Find where the given text appears and provide that cell's center as [X, Y] coordinate. 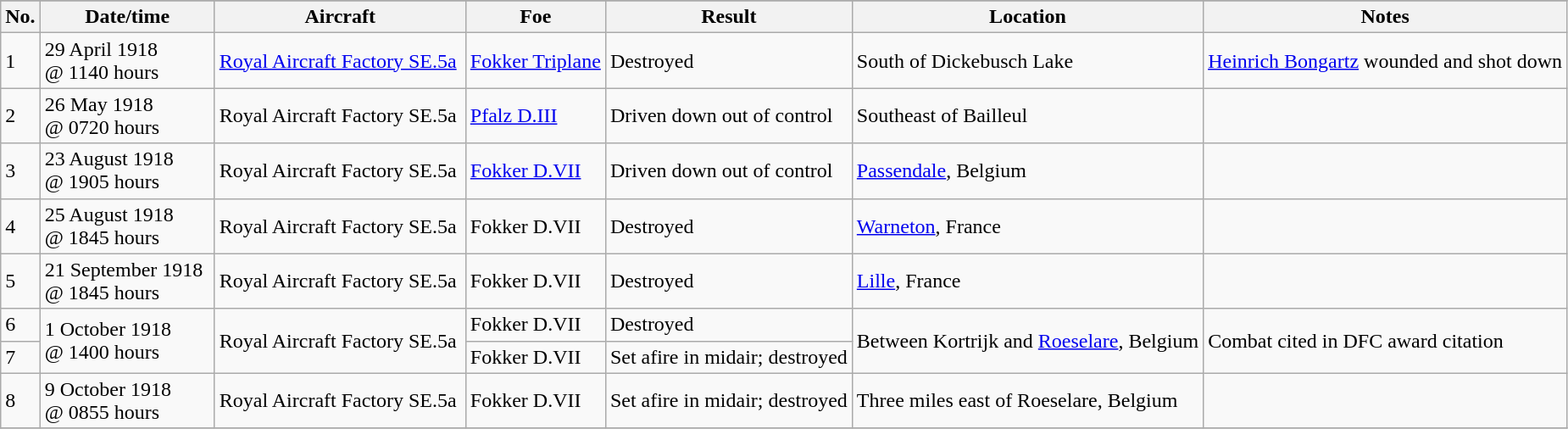
Date/time [127, 17]
Foe [536, 17]
4 [20, 226]
1 [20, 61]
29 April 1918@ 1140 hours [127, 61]
25 August 1918@ 1845 hours [127, 226]
Warneton, France [1027, 226]
3 [20, 171]
Passendale, Belgium [1027, 171]
Between Kortrijk and Roeselare, Belgium [1027, 341]
2 [20, 115]
Three miles east of Roeselare, Belgium [1027, 400]
6 [20, 325]
5 [20, 281]
7 [20, 357]
Result [729, 17]
Lille, France [1027, 281]
Aircraft [340, 17]
Location [1027, 17]
Pfalz D.III [536, 115]
Combat cited in DFC award citation [1385, 341]
Southeast of Bailleul [1027, 115]
Heinrich Bongartz wounded and shot down [1385, 61]
21 September 1918@ 1845 hours [127, 281]
23 August 1918@ 1905 hours [127, 171]
8 [20, 400]
26 May 1918@ 0720 hours [127, 115]
Fokker Triplane [536, 61]
9 October 1918@ 0855 hours [127, 400]
Notes [1385, 17]
1 October 1918@ 1400 hours [127, 341]
No. [20, 17]
South of Dickebusch Lake [1027, 61]
